Scan for the cell matching the given text and deliver its (x, y) coordinate at center. 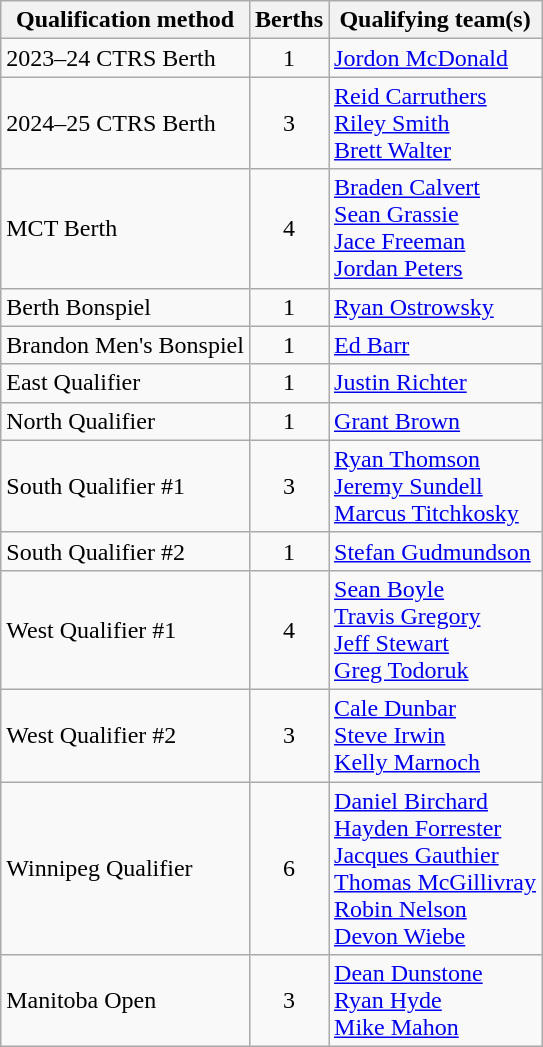
2024–25 CTRS Berth (126, 123)
6 (288, 868)
South Qualifier #1 (126, 486)
Dean Dunstone Ryan Hyde Mike Mahon (436, 1001)
Reid Carruthers Riley Smith Brett Walter (436, 123)
Braden Calvert Sean Grassie Jace Freeman Jordan Peters (436, 228)
Berths (288, 20)
Manitoba Open (126, 1001)
Sean Boyle Travis Gregory Jeff Stewart Greg Todoruk (436, 630)
Qualification method (126, 20)
Stefan Gudmundson (436, 551)
Grant Brown (436, 421)
Justin Richter (436, 383)
East Qualifier (126, 383)
Jordon McDonald (436, 58)
Berth Bonspiel (126, 307)
West Qualifier #2 (126, 735)
MCT Berth (126, 228)
Qualifying team(s) (436, 20)
Daniel Birchard Hayden Forrester Jacques Gauthier Thomas McGillivray Robin Nelson Devon Wiebe (436, 868)
Winnipeg Qualifier (126, 868)
South Qualifier #2 (126, 551)
2023–24 CTRS Berth (126, 58)
Ryan Ostrowsky (436, 307)
Ed Barr (436, 345)
Brandon Men's Bonspiel (126, 345)
Ryan Thomson Jeremy Sundell Marcus Titchkosky (436, 486)
Cale Dunbar Steve Irwin Kelly Marnoch (436, 735)
North Qualifier (126, 421)
West Qualifier #1 (126, 630)
